From the cell containing the given text, extract its center point as (X, Y) coordinate. 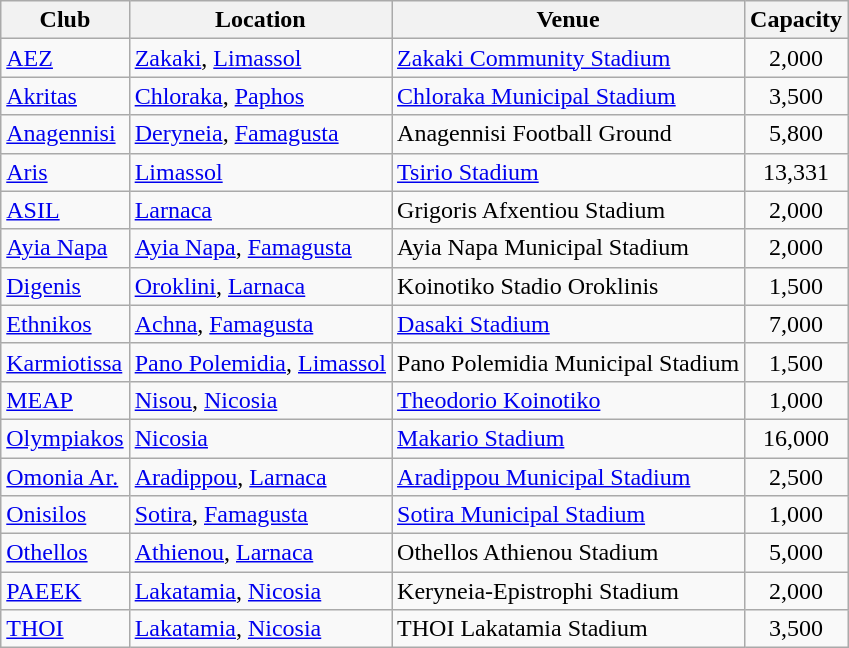
Theodorio Koinotiko (568, 400)
Deryneia, Famagusta (260, 134)
Ayia Napa, Famagusta (260, 248)
Aris (65, 172)
Akritas (65, 96)
THOI Lakatamia Stadium (568, 629)
Digenis (65, 286)
Othellos Athienou Stadium (568, 553)
Grigoris Afxentiou Stadium (568, 210)
Chloraka Municipal Stadium (568, 96)
Anagennisi (65, 134)
Capacity (796, 20)
Dasaki Stadium (568, 324)
Olympiakos (65, 438)
Limassol (260, 172)
Aradippou, Larnaca (260, 477)
Location (260, 20)
Aradippou Municipal Stadium (568, 477)
Venue (568, 20)
AEZ (65, 58)
ASIL (65, 210)
16,000 (796, 438)
5,000 (796, 553)
Ayia Napa Municipal Stadium (568, 248)
Makario Stadium (568, 438)
THOI (65, 629)
Sotira Municipal Stadium (568, 515)
Ayia Napa (65, 248)
Pano Polemidia Municipal Stadium (568, 362)
PAEEK (65, 591)
Sotira, Famagusta (260, 515)
Athienou, Larnaca (260, 553)
Othellos (65, 553)
Club (65, 20)
5,800 (796, 134)
Zakaki Community Stadium (568, 58)
Chloraka, Paphos (260, 96)
Nisou, Nicosia (260, 400)
Tsirio Stadium (568, 172)
Onisilos (65, 515)
Zakaki, Limassol (260, 58)
Anagennisi Football Ground (568, 134)
2,500 (796, 477)
Koinotiko Stadio Oroklinis (568, 286)
MEAP (65, 400)
Pano Polemidia, Limassol (260, 362)
Oroklini, Larnaca (260, 286)
Nicosia (260, 438)
13,331 (796, 172)
Larnaca (260, 210)
Achna, Famagusta (260, 324)
Keryneia-Epistrophi Stadium (568, 591)
Omonia Ar. (65, 477)
Karmiotissa (65, 362)
Ethnikos (65, 324)
7,000 (796, 324)
